For the text-containing cell, return its midpoint in (x, y) coordinate format. 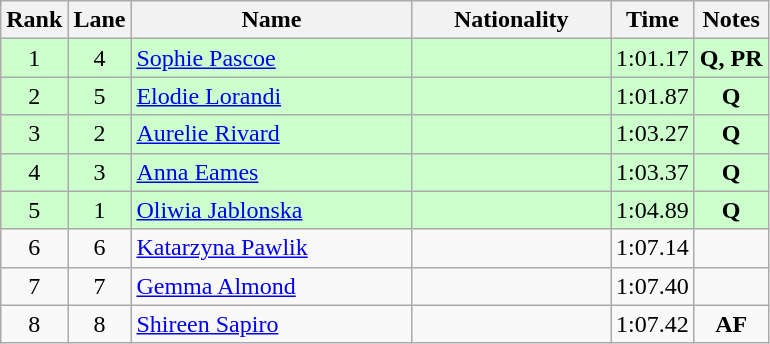
Q, PR (731, 58)
Elodie Lorandi (272, 96)
1:07.40 (653, 286)
AF (731, 324)
1:03.37 (653, 172)
Notes (731, 20)
Aurelie Rivard (272, 134)
1:07.42 (653, 324)
Anna Eames (272, 172)
Rank (34, 20)
1:01.87 (653, 96)
Sophie Pascoe (272, 58)
Lane (100, 20)
Katarzyna Pawlik (272, 248)
Gemma Almond (272, 286)
1:03.27 (653, 134)
1:04.89 (653, 210)
1:01.17 (653, 58)
Time (653, 20)
1:07.14 (653, 248)
Oliwia Jablonska (272, 210)
Shireen Sapiro (272, 324)
Nationality (512, 20)
Name (272, 20)
